Provide the (x, y) coordinate of the cell's center where the given text is located.  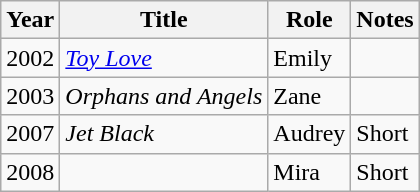
Role (310, 20)
Audrey (310, 134)
Title (164, 20)
Emily (310, 58)
2003 (30, 96)
Zane (310, 96)
2002 (30, 58)
Toy Love (164, 58)
Mira (310, 172)
Jet Black (164, 134)
Notes (385, 20)
Year (30, 20)
2007 (30, 134)
2008 (30, 172)
Orphans and Angels (164, 96)
